Capture the cell that displays the provided text and extract its [X, Y] central coordinate. 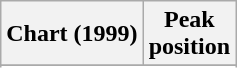
Peakposition [189, 34]
Chart (1999) [72, 34]
